From the cell containing the given text, extract its center point as [x, y] coordinate. 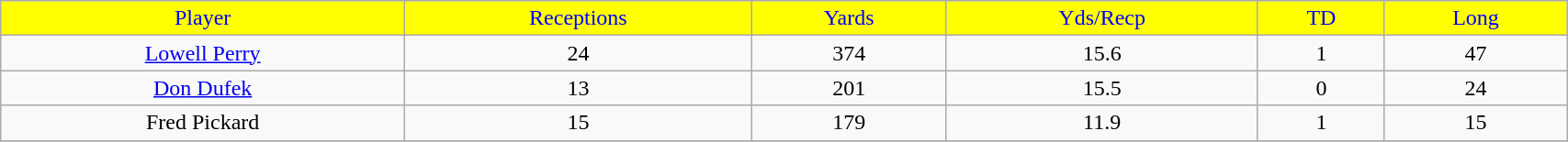
11.9 [1102, 123]
Fred Pickard [203, 123]
Lowell Perry [203, 53]
Yds/Recp [1102, 18]
TD [1321, 18]
15.6 [1102, 53]
15.5 [1102, 88]
47 [1475, 53]
374 [849, 53]
Yards [849, 18]
0 [1321, 88]
179 [849, 123]
201 [849, 88]
Long [1475, 18]
Player [203, 18]
13 [579, 88]
Receptions [579, 18]
Don Dufek [203, 88]
